Determine the (X, Y) coordinate at the center of the cell enclosing the given text.  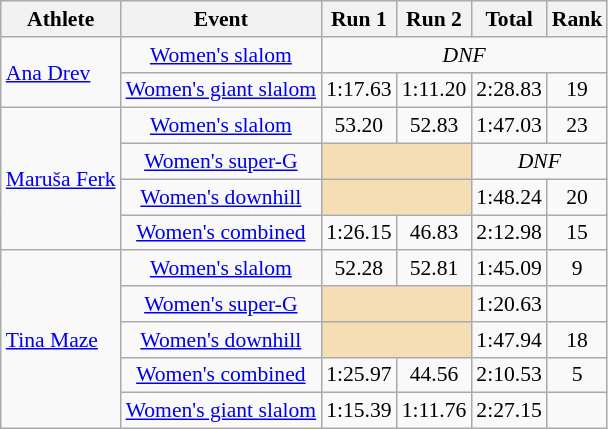
1:25.97 (358, 375)
1:20.63 (508, 304)
1:45.09 (508, 269)
5 (578, 375)
Event (222, 19)
2:28.83 (508, 90)
52.83 (434, 126)
19 (578, 90)
23 (578, 126)
1:11.76 (434, 411)
46.83 (434, 233)
1:15.39 (358, 411)
1:48.24 (508, 197)
1:47.03 (508, 126)
Maruša Ferk (61, 179)
Run 2 (434, 19)
Athlete (61, 19)
9 (578, 269)
53.20 (358, 126)
2:12.98 (508, 233)
15 (578, 233)
Run 1 (358, 19)
1:17.63 (358, 90)
1:26.15 (358, 233)
Tina Maze (61, 340)
2:27.15 (508, 411)
1:47.94 (508, 340)
52.81 (434, 269)
Total (508, 19)
20 (578, 197)
1:11.20 (434, 90)
2:10.53 (508, 375)
52.28 (358, 269)
Rank (578, 19)
Ana Drev (61, 72)
44.56 (434, 375)
18 (578, 340)
